Pinpoint the cell where the given text exists, returning its (x, y) midpoint coordinate. 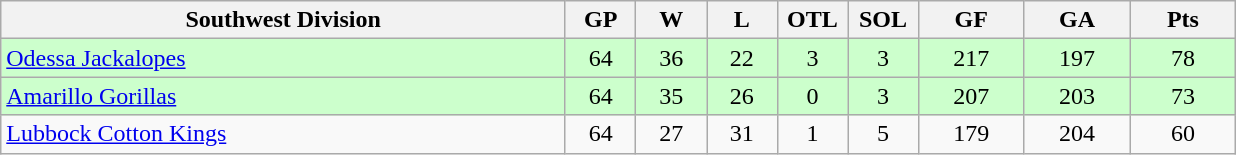
207 (971, 96)
Lubbock Cotton Kings (284, 134)
203 (1077, 96)
60 (1183, 134)
0 (812, 96)
GA (1077, 20)
217 (971, 58)
Amarillo Gorillas (284, 96)
22 (742, 58)
73 (1183, 96)
5 (884, 134)
GP (600, 20)
W (672, 20)
179 (971, 134)
78 (1183, 58)
31 (742, 134)
197 (1077, 58)
L (742, 20)
Odessa Jackalopes (284, 58)
SOL (884, 20)
35 (672, 96)
27 (672, 134)
26 (742, 96)
36 (672, 58)
1 (812, 134)
Pts (1183, 20)
GF (971, 20)
204 (1077, 134)
Southwest Division (284, 20)
OTL (812, 20)
